From the cell containing the given text, extract its center point as (X, Y) coordinate. 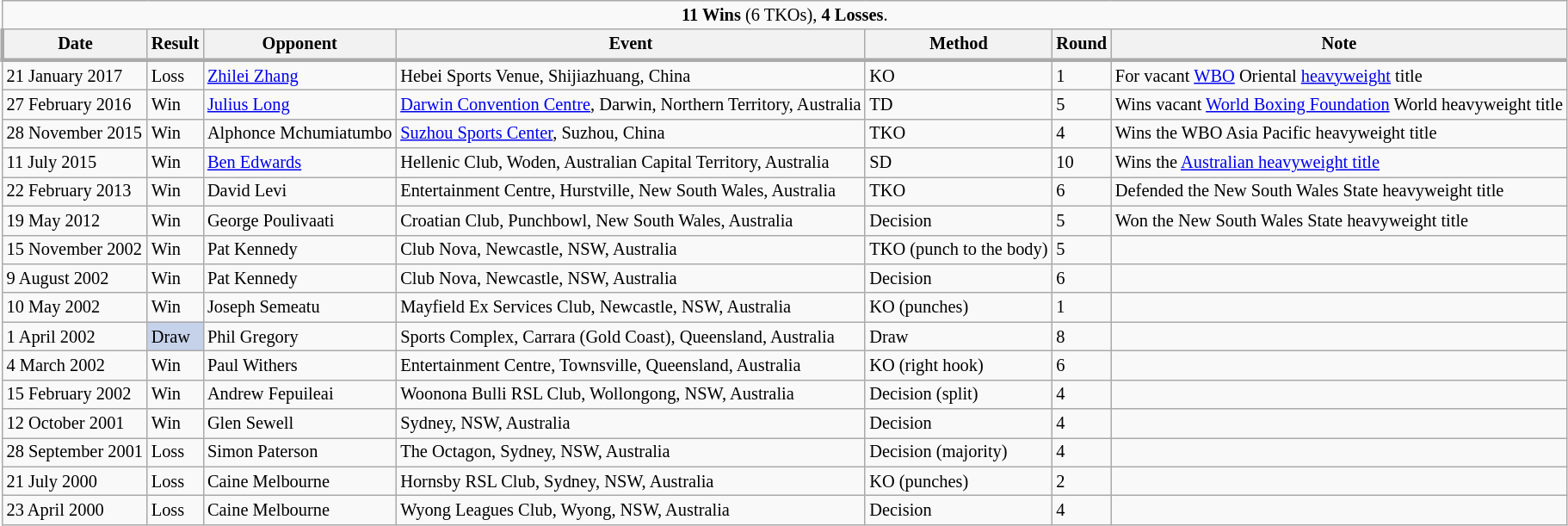
Ben Edwards (299, 163)
Wins the Australian heavyweight title (1339, 163)
Hellenic Club, Woden, Australian Capital Territory, Australia (630, 163)
Sydney, NSW, Australia (630, 424)
Woonona Bulli RSL Club, Wollongong, NSW, Australia (630, 394)
Hornsby RSL Club, Sydney, NSW, Australia (630, 481)
Won the New South Wales State heavyweight title (1339, 220)
Sports Complex, Carrara (Gold Coast), Queensland, Australia (630, 337)
Wins vacant World Boxing Foundation World heavyweight title (1339, 105)
2 (1081, 481)
Croatian Club, Punchbowl, New South Wales, Australia (630, 220)
Round (1081, 45)
22 February 2013 (75, 192)
Suzhou Sports Center, Suzhou, China (630, 133)
Phil Gregory (299, 337)
Wyong Leagues Club, Wyong, NSW, Australia (630, 511)
Method (959, 45)
Joseph Semeatu (299, 307)
10 May 2002 (75, 307)
Event (630, 45)
SD (959, 163)
21 July 2000 (75, 481)
9 August 2002 (75, 279)
11 Wins (6 TKOs), 4 Losses. (785, 15)
Paul Withers (299, 366)
Defended the New South Wales State heavyweight title (1339, 192)
For vacant WBO Oriental heavyweight title (1339, 76)
Glen Sewell (299, 424)
Zhilei Zhang (299, 76)
Julius Long (299, 105)
KO (959, 76)
21 January 2017 (75, 76)
The Octagon, Sydney, NSW, Australia (630, 453)
28 November 2015 (75, 133)
15 November 2002 (75, 250)
Note (1339, 45)
Entertainment Centre, Hurstville, New South Wales, Australia (630, 192)
Simon Paterson (299, 453)
Date (75, 45)
4 March 2002 (75, 366)
19 May 2012 (75, 220)
David Levi (299, 192)
Wins the WBO Asia Pacific heavyweight title (1339, 133)
11 July 2015 (75, 163)
12 October 2001 (75, 424)
27 February 2016 (75, 105)
Darwin Convention Centre, Darwin, Northern Territory, Australia (630, 105)
8 (1081, 337)
Entertainment Centre, Townsville, Queensland, Australia (630, 366)
23 April 2000 (75, 511)
15 February 2002 (75, 394)
KO (right hook) (959, 366)
Decision (split) (959, 394)
TKO (punch to the body) (959, 250)
28 September 2001 (75, 453)
1 April 2002 (75, 337)
Hebei Sports Venue, Shijiazhuang, China (630, 76)
Result (176, 45)
Opponent (299, 45)
George Poulivaati (299, 220)
Decision (majority) (959, 453)
Mayfield Ex Services Club, Newcastle, NSW, Australia (630, 307)
Alphonce Mchumiatumbo (299, 133)
10 (1081, 163)
Andrew Fepuileai (299, 394)
TD (959, 105)
